Find where the given text appears and provide that cell's center as (X, Y) coordinate. 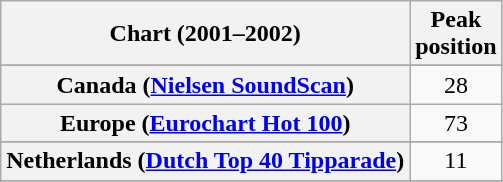
28 (456, 85)
Peakposition (456, 34)
11 (456, 161)
Netherlands (Dutch Top 40 Tipparade) (206, 161)
Europe (Eurochart Hot 100) (206, 123)
Canada (Nielsen SoundScan) (206, 85)
73 (456, 123)
Chart (2001–2002) (206, 34)
